Capture the cell that displays the provided text and extract its (x, y) central coordinate. 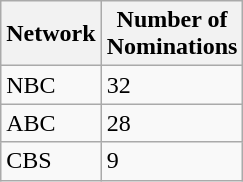
Network (51, 34)
32 (172, 85)
ABC (51, 123)
NBC (51, 85)
Number ofNominations (172, 34)
9 (172, 161)
CBS (51, 161)
28 (172, 123)
